Output the [X, Y] coordinate of the center of the cell containing the given text.  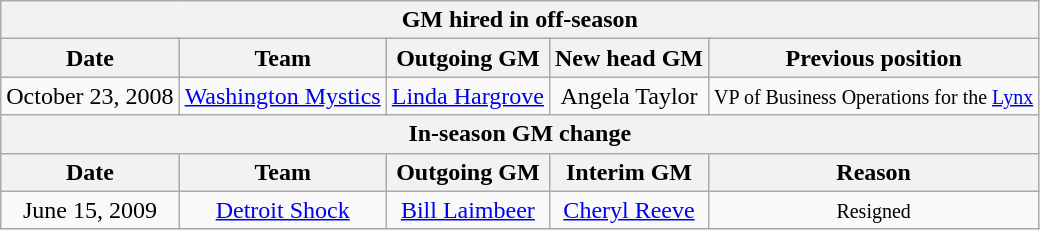
New head GM [628, 58]
June 15, 2009 [90, 210]
Reason [874, 172]
Washington Mystics [282, 96]
Interim GM [628, 172]
Resigned [874, 210]
Angela Taylor [628, 96]
October 23, 2008 [90, 96]
VP of Business Operations for the Lynx [874, 96]
In-season GM change [520, 134]
Cheryl Reeve [628, 210]
Bill Laimbeer [468, 210]
GM hired in off-season [520, 20]
Previous position [874, 58]
Linda Hargrove [468, 96]
Detroit Shock [282, 210]
